Determine the [X, Y] coordinate at the center of the cell enclosing the given text.  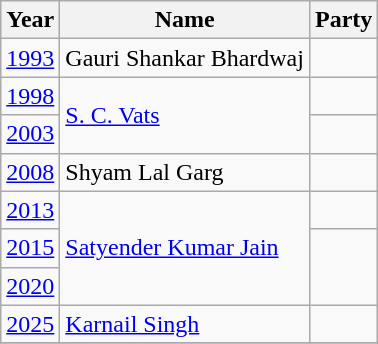
2003 [30, 134]
S. C. Vats [185, 115]
Year [30, 20]
Karnail Singh [185, 324]
Name [185, 20]
2013 [30, 210]
Satyender Kumar Jain [185, 248]
Shyam Lal Garg [185, 172]
2008 [30, 172]
Party [343, 20]
2025 [30, 324]
2020 [30, 286]
1993 [30, 58]
2015 [30, 248]
1998 [30, 96]
Gauri Shankar Bhardwaj [185, 58]
